Provide the [X, Y] coordinate of the cell's center where the given text is located.  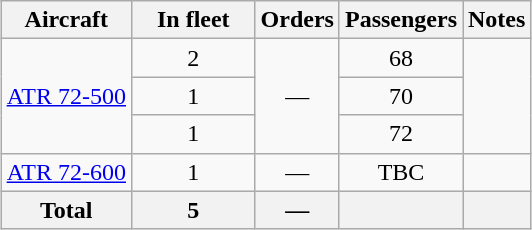
Notes [496, 20]
Total [66, 210]
Aircraft [66, 20]
ATR 72-500 [66, 96]
70 [400, 96]
68 [400, 58]
72 [400, 134]
In fleet [194, 20]
2 [194, 58]
Passengers [400, 20]
5 [194, 210]
ATR 72-600 [66, 172]
TBC [400, 172]
Orders [297, 20]
